Determine the (X, Y) coordinate at the center of the cell enclosing the given text.  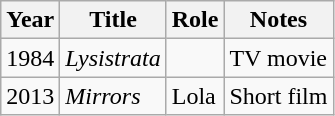
Short film (278, 96)
1984 (30, 58)
Mirrors (113, 96)
Role (195, 20)
Lola (195, 96)
Title (113, 20)
2013 (30, 96)
TV movie (278, 58)
Lysistrata (113, 58)
Year (30, 20)
Notes (278, 20)
